Search for the cell housing the specified text and yield its (X, Y) center coordinate. 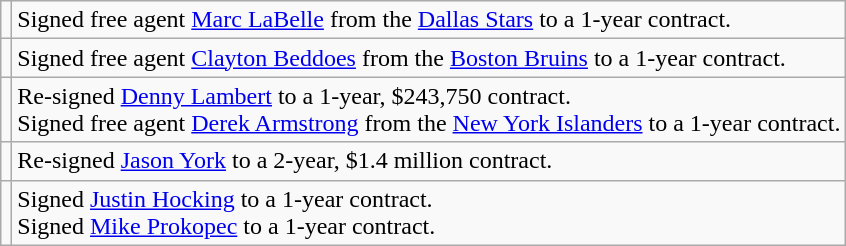
Signed free agent Marc LaBelle from the Dallas Stars to a 1-year contract. (429, 20)
Re-signed Jason York to a 2-year, $1.4 million contract. (429, 161)
Re-signed Denny Lambert to a 1-year, $243,750 contract.Signed free agent Derek Armstrong from the New York Islanders to a 1-year contract. (429, 110)
Signed free agent Clayton Beddoes from the Boston Bruins to a 1-year contract. (429, 58)
Signed Justin Hocking to a 1-year contract.Signed Mike Prokopec to a 1-year contract. (429, 212)
